Extract the (X, Y) coordinate from the center of the cell holding the provided text.  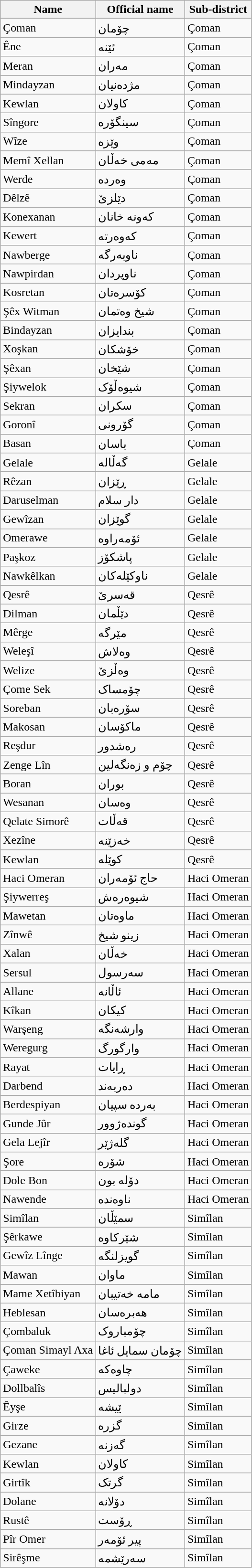
Konexanan (48, 217)
Çoman Simayl Axa (48, 1350)
Zenge Lîn (48, 765)
ناوکێله‌کان (141, 576)
Şêrkawe (48, 1237)
خه‌ڵان (141, 954)
وه‌لاش (141, 651)
Official name (141, 10)
شیوه‌ره‌ش (141, 897)
وارگورگ (141, 1048)
کوێله‌ (141, 859)
مژده‌نیان (141, 85)
قه‌ڵات (141, 821)
ره‌شدور (141, 746)
ڕێزان (141, 481)
دۆله‌ بون (141, 1180)
گزره‌ (141, 1426)
پیر ئۆمه‌ر (141, 1539)
شۆره‌ (141, 1162)
ێیشه‌‌ (141, 1407)
گه‌زنه‌ (141, 1445)
Çombaluk (48, 1332)
چۆمباروک (141, 1332)
Darbend (48, 1086)
بندایزان (141, 330)
مامه‌ خه‌تیبان (141, 1294)
خۆشکان (141, 349)
Rayat (48, 1067)
ناوه‌نده‌‌‌ (141, 1199)
Gezane (48, 1445)
به‌رده‌ سپیان (141, 1105)
Pîr Omer (48, 1539)
کۆسره‌تان (141, 293)
دۆلانه‌ (141, 1502)
Warşeng (48, 1029)
Memî Xellan (48, 160)
Girtîk (48, 1483)
Qelate Simorê (48, 821)
ماوه‌تان (141, 916)
Çome Sek (48, 689)
Heblesan (48, 1313)
دێڵمان (141, 614)
وه‌ڵزێ (141, 670)
Girze (48, 1426)
Gunde Jûr (48, 1123)
Weleşî (48, 651)
Kîkan (48, 1010)
Dilman (48, 614)
Werde (48, 179)
Xalan (48, 954)
Gela Lejîr (48, 1143)
Mawetan (48, 916)
گوێزان (141, 519)
که‌ونه‌ خانان (141, 217)
بوران (141, 784)
وه‌سان (141, 803)
Nawende (48, 1199)
که‌وه‌رته‌ (141, 236)
سه‌رسول (141, 973)
باسان (141, 444)
سمێڵان (141, 1218)
Reşdur (48, 746)
Dole Bon (48, 1180)
Nawberge (48, 255)
مه‌ران (141, 66)
Mame Xetîbiyan (48, 1294)
Omerawe (48, 538)
Gewîz Lînge (48, 1256)
مێرگه‌ (141, 633)
Şiywerreş (48, 897)
چۆمان سمایل ئاغا (141, 1350)
گۆرونی (141, 425)
شێرکاوه‌ (141, 1237)
دێلزێ (141, 198)
چۆم و زه‌نگه‌لین (141, 765)
گرتک (141, 1483)
سینگۆره‌ (141, 123)
زینو شیخ (141, 935)
Mawan (48, 1275)
Rêzan (48, 481)
Xoşkan (48, 349)
Sub-district (218, 10)
Sirêşme (48, 1558)
شیوه‌ڵۆک (141, 387)
ئێنه‌ (141, 47)
Basan (48, 444)
گله‌ژێر (141, 1143)
Rustê (48, 1520)
وه‌رده‌ (141, 179)
سۆره‌بان (141, 708)
Êyşe (48, 1407)
چاوه‌که‌ (141, 1369)
Berdespiyan (48, 1105)
Sekran (48, 406)
Nawkêlkan (48, 576)
گه‌ڵاله‌ (141, 463)
Şêxan (48, 368)
Sîngore (48, 123)
Name (48, 10)
Makosan (48, 727)
پاشکۆز (141, 557)
Paşkoz (48, 557)
Kosretan (48, 293)
دولبالیس (141, 1388)
Şiywelok (48, 387)
سه‌رێشمه‌ (141, 1558)
Wîze (48, 141)
Goronî (48, 425)
ئاڵانه‌ (141, 991)
Zînwê (48, 935)
وارشه‌نگه‌ (141, 1029)
Daruselman (48, 500)
Weregurg (48, 1048)
Bindayzan (48, 330)
Şore (48, 1162)
ده‌ربه‌ند (141, 1086)
چۆمساک (141, 689)
Kewert (48, 236)
Allane (48, 991)
چۆمان (141, 28)
گونده‌ژوور (141, 1123)
Çaweke (48, 1369)
دار سلام (141, 500)
Gewîzan (48, 519)
Dolane (48, 1502)
Dollbalîs (48, 1388)
مه‌می خه‌ڵان (141, 160)
Dêlzê (48, 198)
Êne (48, 47)
Soreban (48, 708)
قه‌سرێ (141, 595)
Sersul (48, 973)
ڕایات (141, 1067)
سکران (141, 406)
ناوپردان (141, 274)
کیکان (141, 1010)
Welize (48, 670)
حاج ئۆمه‌ران (141, 878)
Mindayzan (48, 85)
Meran (48, 66)
هه‌بره‌سان (141, 1313)
شیخ وه‌تمان (141, 311)
ماکۆسان (141, 727)
Mêrge (48, 633)
شێخان (141, 368)
Xezîne (48, 840)
ڕۆست (141, 1520)
ناوبه‌رگه‌ (141, 255)
ئۆمه‌راوه‌ (141, 538)
گویزلنگه‌ (141, 1256)
خه‌زێنه‌ (141, 840)
ماوان (141, 1275)
Şêx Witman (48, 311)
وێزه (141, 141)
Nawpirdan (48, 274)
Wesanan (48, 803)
Boran (48, 784)
